For the text-containing cell, return its midpoint in [x, y] coordinate format. 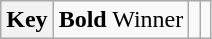
Bold Winner [121, 20]
Key [27, 20]
